Scan for the cell matching the given text and deliver its [X, Y] coordinate at center. 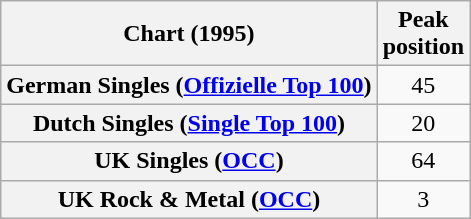
Dutch Singles (Single Top 100) [189, 123]
Peakposition [423, 34]
3 [423, 199]
45 [423, 85]
UK Singles (OCC) [189, 161]
German Singles (Offizielle Top 100) [189, 85]
64 [423, 161]
Chart (1995) [189, 34]
20 [423, 123]
UK Rock & Metal (OCC) [189, 199]
